Find where the given text appears and provide that cell's center as (x, y) coordinate. 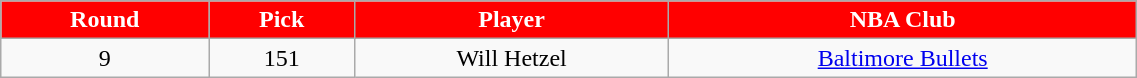
Baltimore Bullets (903, 58)
Pick (282, 20)
9 (105, 58)
Player (512, 20)
Round (105, 20)
NBA Club (903, 20)
151 (282, 58)
Will Hetzel (512, 58)
